Return (X, Y) of the center of cell containing provided text 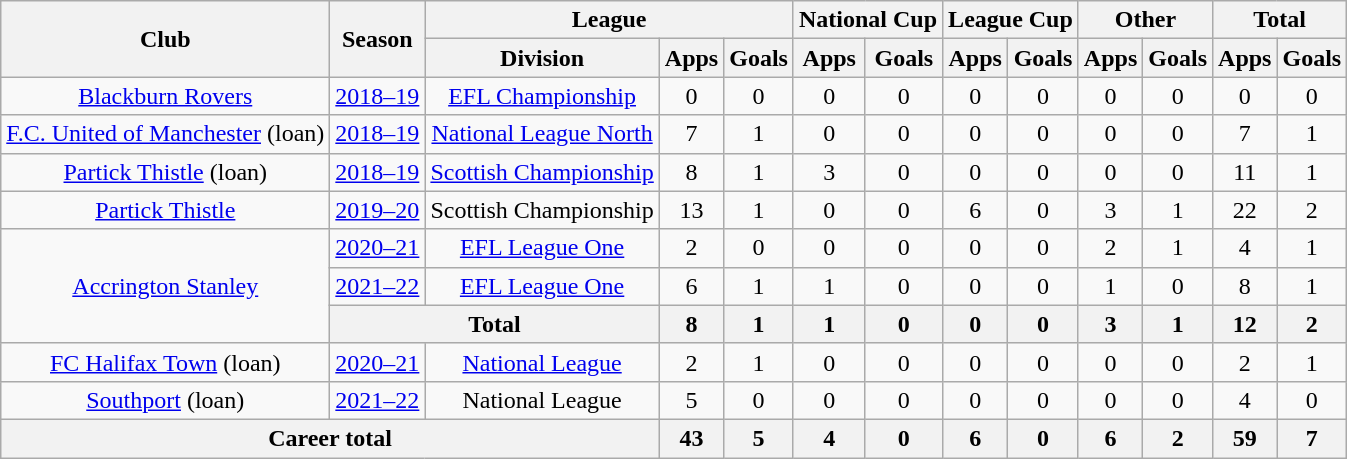
22 (1245, 210)
Partick Thistle (loan) (166, 172)
59 (1245, 438)
League Cup (1011, 20)
EFL Championship (542, 96)
Accrington Stanley (166, 286)
Club (166, 39)
43 (691, 438)
Southport (loan) (166, 400)
12 (1245, 324)
Blackburn Rovers (166, 96)
Division (542, 58)
Partick Thistle (166, 210)
National Cup (868, 20)
FC Halifax Town (loan) (166, 362)
Season (378, 39)
Career total (330, 438)
Other (1145, 20)
11 (1245, 172)
National League North (542, 134)
2019–20 (378, 210)
League (610, 20)
13 (691, 210)
F.C. United of Manchester (loan) (166, 134)
